Scan for the cell matching the given text and deliver its (x, y) coordinate at center. 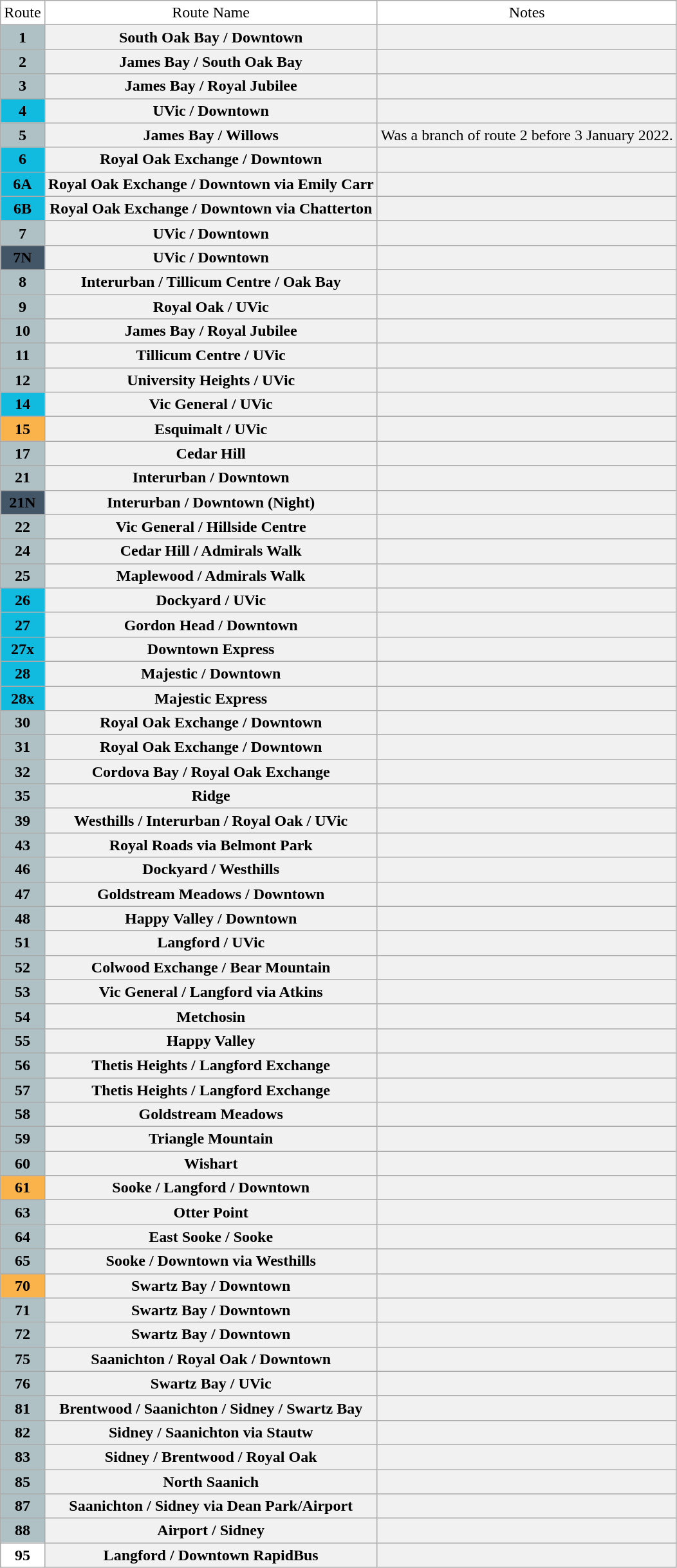
9 (23, 307)
15 (23, 429)
Brentwood / Saanichton / Sidney / Swartz Bay (211, 1408)
27 (23, 624)
31 (23, 747)
59 (23, 1139)
26 (23, 600)
81 (23, 1408)
Interurban / Downtown (Night) (211, 502)
Route (23, 13)
Dockyard / UVic (211, 600)
72 (23, 1335)
10 (23, 331)
Sooke / Downtown via Westhills (211, 1261)
46 (23, 870)
57 (23, 1090)
6A (23, 184)
28x (23, 698)
28 (23, 673)
27x (23, 649)
71 (23, 1310)
Sidney / Saanichton via Stautw (211, 1432)
Royal Oak / UVic (211, 307)
55 (23, 1041)
60 (23, 1163)
Swartz Bay / UVic (211, 1383)
12 (23, 380)
South Oak Bay / Downtown (211, 37)
4 (23, 111)
58 (23, 1115)
Interurban / Downtown (211, 478)
35 (23, 796)
25 (23, 576)
Notes (526, 13)
Otter Point (211, 1212)
63 (23, 1212)
48 (23, 918)
51 (23, 943)
University Heights / UVic (211, 380)
Vic General / Langford via Atkins (211, 992)
Majestic / Downtown (211, 673)
Downtown Express (211, 649)
Wishart (211, 1163)
95 (23, 1555)
Royal Oak Exchange / Downtown via Chatterton (211, 208)
Maplewood / Admirals Walk (211, 576)
22 (23, 527)
Ridge (211, 796)
North Saanich (211, 1481)
54 (23, 1016)
30 (23, 723)
Cedar Hill / Admirals Walk (211, 551)
24 (23, 551)
21N (23, 502)
Sooke / Langford / Downtown (211, 1188)
Sidney / Brentwood / Royal Oak (211, 1457)
East Sooke / Sooke (211, 1237)
6 (23, 160)
2 (23, 62)
Happy Valley (211, 1041)
Tillicum Centre / UVic (211, 356)
61 (23, 1188)
82 (23, 1432)
Esquimalt / UVic (211, 429)
7 (23, 233)
17 (23, 453)
Metchosin (211, 1016)
85 (23, 1481)
Happy Valley / Downtown (211, 918)
83 (23, 1457)
Royal Oak Exchange / Downtown via Emily Carr (211, 184)
32 (23, 772)
Saanichton / Royal Oak / Downtown (211, 1359)
56 (23, 1065)
James Bay / Willows (211, 135)
76 (23, 1383)
Vic General / Hillside Centre (211, 527)
Vic General / UVic (211, 405)
75 (23, 1359)
Cedar Hill (211, 453)
Royal Roads via Belmont Park (211, 845)
64 (23, 1237)
James Bay / South Oak Bay (211, 62)
Colwood Exchange / Bear Mountain (211, 967)
Goldstream Meadows / Downtown (211, 894)
70 (23, 1286)
52 (23, 967)
Majestic Express (211, 698)
Cordova Bay / Royal Oak Exchange (211, 772)
Interurban / Tillicum Centre / Oak Bay (211, 282)
39 (23, 821)
Langford / Downtown RapidBus (211, 1555)
Westhills / Interurban / Royal Oak / UVic (211, 821)
Goldstream Meadows (211, 1115)
1 (23, 37)
Airport / Sidney (211, 1531)
Route Name (211, 13)
Gordon Head / Downtown (211, 624)
Saanichton / Sidney via Dean Park/Airport (211, 1506)
7N (23, 257)
8 (23, 282)
6B (23, 208)
5 (23, 135)
65 (23, 1261)
Triangle Mountain (211, 1139)
53 (23, 992)
43 (23, 845)
11 (23, 356)
Langford / UVic (211, 943)
87 (23, 1506)
3 (23, 86)
14 (23, 405)
21 (23, 478)
88 (23, 1531)
Was a branch of route 2 before 3 January 2022. (526, 135)
Dockyard / Westhills (211, 870)
47 (23, 894)
